Locate the cell with the specified text and output its (X, Y) center coordinate. 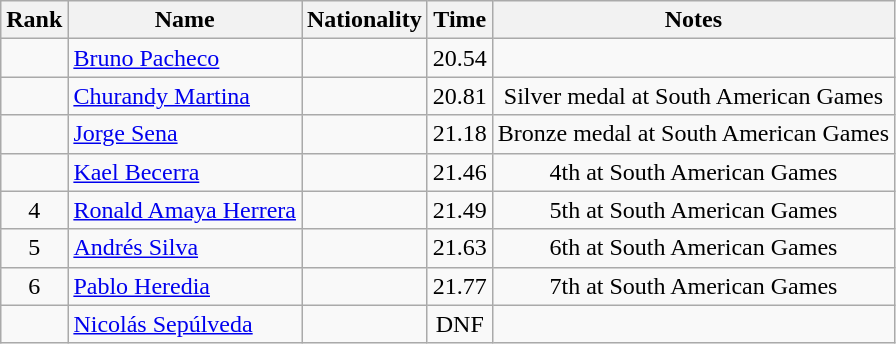
Time (460, 20)
Jorge Sena (185, 134)
Name (185, 20)
6th at South American Games (693, 248)
21.46 (460, 172)
Silver medal at South American Games (693, 96)
Andrés Silva (185, 248)
7th at South American Games (693, 286)
4 (34, 210)
21.18 (460, 134)
21.77 (460, 286)
21.63 (460, 248)
6 (34, 286)
Rank (34, 20)
Notes (693, 20)
21.49 (460, 210)
Ronald Amaya Herrera (185, 210)
5 (34, 248)
20.81 (460, 96)
Nicolás Sepúlveda (185, 324)
DNF (460, 324)
5th at South American Games (693, 210)
20.54 (460, 58)
4th at South American Games (693, 172)
Churandy Martina (185, 96)
Kael Becerra (185, 172)
Pablo Heredia (185, 286)
Bruno Pacheco (185, 58)
Bronze medal at South American Games (693, 134)
Nationality (365, 20)
